Output the (x, y) coordinate of the center of the cell containing the given text.  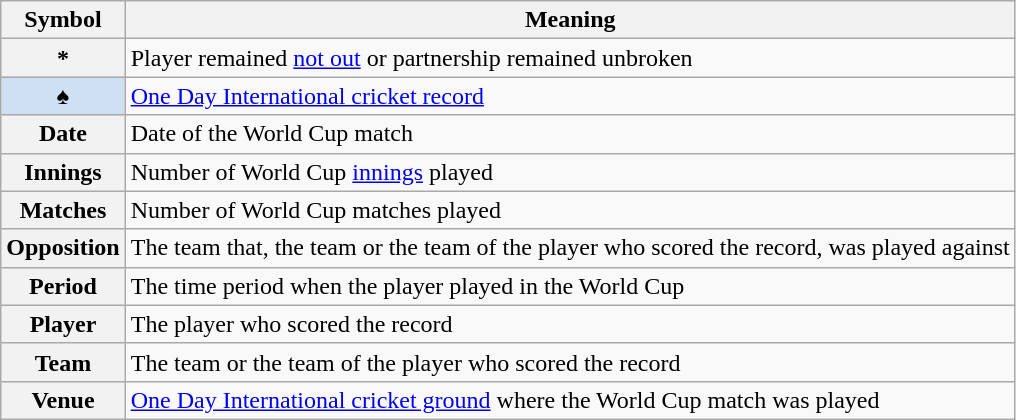
The team that, the team or the team of the player who scored the record, was played against (570, 248)
Innings (63, 172)
Matches (63, 210)
Number of World Cup innings played (570, 172)
Opposition (63, 248)
* (63, 58)
Team (63, 362)
♠ (63, 96)
Period (63, 286)
Venue (63, 400)
One Day International cricket ground where the World Cup match was played (570, 400)
Number of World Cup matches played (570, 210)
One Day International cricket record (570, 96)
The time period when the player played in the World Cup (570, 286)
Date (63, 134)
Player (63, 324)
The team or the team of the player who scored the record (570, 362)
Symbol (63, 20)
The player who scored the record (570, 324)
Player remained not out or partnership remained unbroken (570, 58)
Meaning (570, 20)
Date of the World Cup match (570, 134)
